Determine the (X, Y) coordinate at the center of the cell enclosing the given text.  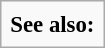
See also: (52, 24)
